Output the (x, y) coordinate of the center of the cell containing the given text.  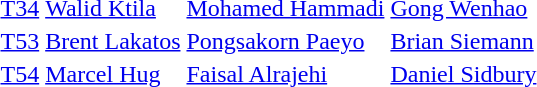
Pongsakorn Paeyo (286, 41)
Brent Lakatos (113, 41)
